From the cell containing the given text, extract its center point as [x, y] coordinate. 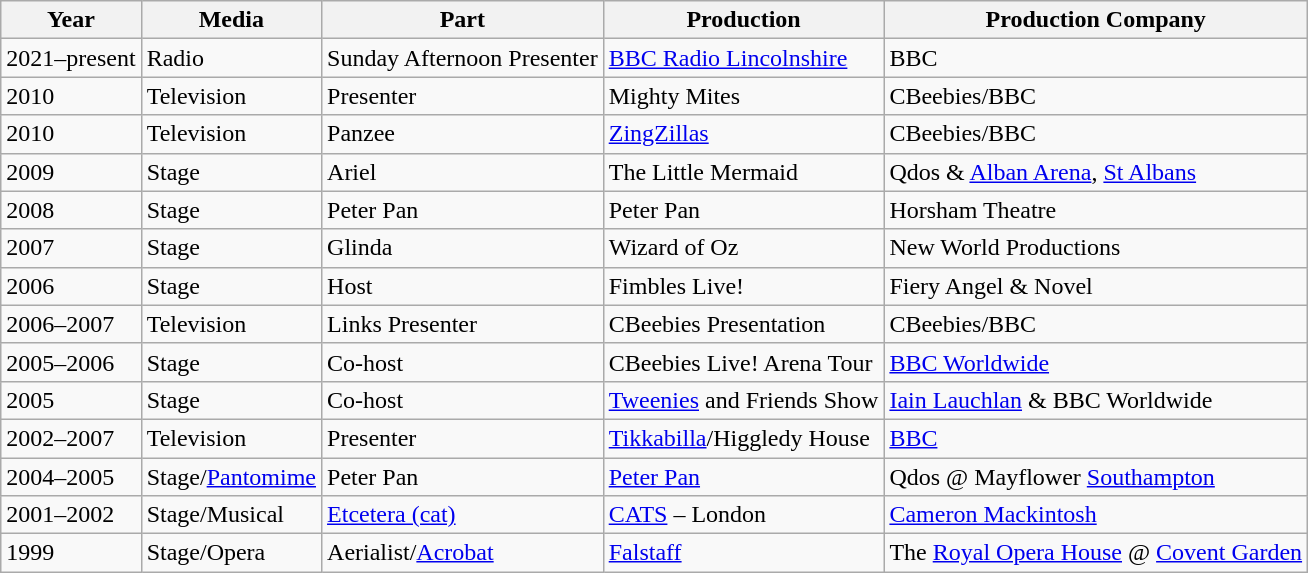
Qdos & Alban Arena, St Albans [1096, 172]
Ariel [463, 172]
Production [744, 20]
2004–2005 [71, 477]
Horsham Theatre [1096, 210]
The Little Mermaid [744, 172]
The Royal Opera House @ Covent Garden [1096, 553]
2008 [71, 210]
Sunday Afternoon Presenter [463, 58]
Host [463, 286]
CATS – London [744, 515]
Iain Lauchlan & BBC Worldwide [1096, 400]
Aerialist/Acrobat [463, 553]
Fimbles Live! [744, 286]
2021–present [71, 58]
2001–2002 [71, 515]
CBeebies Presentation [744, 324]
2006–2007 [71, 324]
Mighty Mites [744, 96]
Radio [231, 58]
Stage/Pantomime [231, 477]
Falstaff [744, 553]
2005 [71, 400]
BBC Radio Lincolnshire [744, 58]
Panzee [463, 134]
2007 [71, 248]
Part [463, 20]
Year [71, 20]
CBeebies Live! Arena Tour [744, 362]
Qdos @ Mayflower Southampton [1096, 477]
Cameron Mackintosh [1096, 515]
Links Presenter [463, 324]
Fiery Angel & Novel [1096, 286]
New World Productions [1096, 248]
BBC Worldwide [1096, 362]
2009 [71, 172]
2006 [71, 286]
Stage/Opera [231, 553]
ZingZillas [744, 134]
Tweenies and Friends Show [744, 400]
Stage/Musical [231, 515]
2002–2007 [71, 438]
1999 [71, 553]
Production Company [1096, 20]
Wizard of Oz [744, 248]
Glinda [463, 248]
Etcetera (cat) [463, 515]
Media [231, 20]
2005–2006 [71, 362]
Tikkabilla/Higgledy House [744, 438]
